For the text-containing cell, return its midpoint in (x, y) coordinate format. 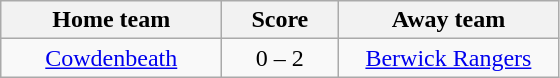
Cowdenbeath (112, 58)
Home team (112, 20)
Score (280, 20)
0 – 2 (280, 58)
Berwick Rangers (448, 58)
Away team (448, 20)
